Pinpoint the cell where the given text exists, returning its [x, y] midpoint coordinate. 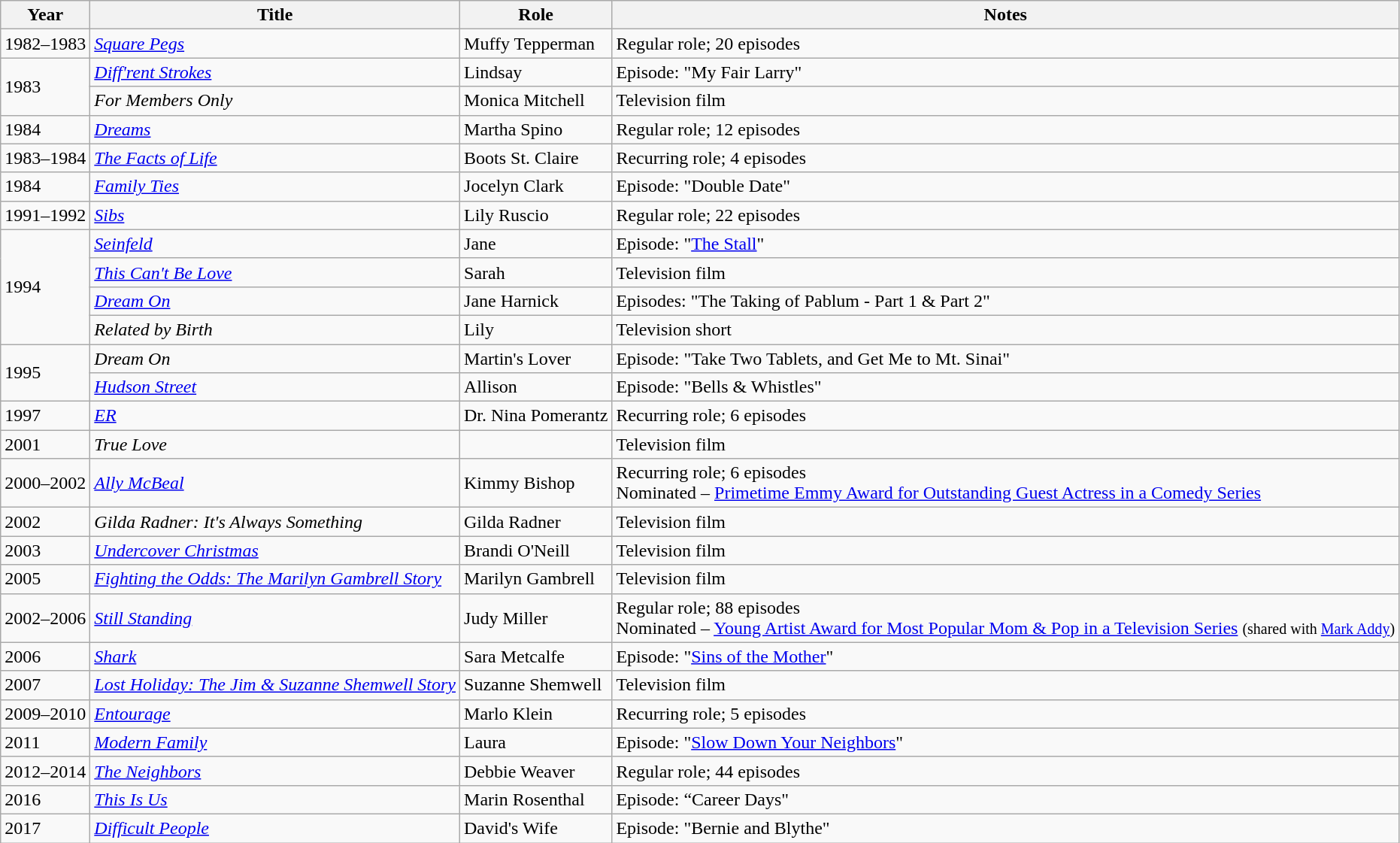
Undercover Christmas [275, 550]
Regular role; 44 episodes [1006, 771]
Jocelyn Clark [536, 186]
Entourage [275, 714]
1983 [45, 86]
1994 [45, 287]
Ally McBeal [275, 483]
Title [275, 15]
Episode: "My Fair Larry" [1006, 72]
Episode: "Bells & Whistles" [1006, 387]
Sara Metcalfe [536, 657]
This Can't Be Love [275, 272]
Martin's Lover [536, 359]
Lost Holiday: The Jim & Suzanne Shemwell Story [275, 685]
Role [536, 15]
Regular role; 20 episodes [1006, 44]
Jane [536, 244]
Family Ties [275, 186]
Sarah [536, 272]
Episode: “Career Days" [1006, 799]
1991–1992 [45, 215]
Dreams [275, 129]
Marilyn Gambrell [536, 579]
2017 [45, 828]
2000–2002 [45, 483]
2003 [45, 550]
Television short [1006, 329]
2005 [45, 579]
1997 [45, 416]
Monica Mitchell [536, 101]
Recurring role; 5 episodes [1006, 714]
Year [45, 15]
Recurring role; 6 episodes [1006, 416]
Marlo Klein [536, 714]
1995 [45, 373]
Lily [536, 329]
This Is Us [275, 799]
Episode: "The Stall" [1006, 244]
The Neighbors [275, 771]
Recurring role; 6 episodesNominated – Primetime Emmy Award for Outstanding Guest Actress in a Comedy Series [1006, 483]
2009–2010 [45, 714]
2002–2006 [45, 618]
Muffy Tepperman [536, 44]
Suzanne Shemwell [536, 685]
Brandi O'Neill [536, 550]
The Facts of Life [275, 158]
1982–1983 [45, 44]
Marin Rosenthal [536, 799]
Related by Birth [275, 329]
2002 [45, 522]
Regular role; 12 episodes [1006, 129]
Episode: "Bernie and Blythe" [1006, 828]
Shark [275, 657]
Laura [536, 742]
2006 [45, 657]
Kimmy Bishop [536, 483]
Lily Ruscio [536, 215]
Episodes: "The Taking of Pablum - Part 1 & Part 2" [1006, 301]
Allison [536, 387]
For Members Only [275, 101]
2001 [45, 444]
Recurring role; 4 episodes [1006, 158]
Debbie Weaver [536, 771]
Hudson Street [275, 387]
2007 [45, 685]
Notes [1006, 15]
David's Wife [536, 828]
Diff'rent Strokes [275, 72]
2016 [45, 799]
Judy Miller [536, 618]
Episode: "Slow Down Your Neighbors" [1006, 742]
Episode: "Sins of the Mother" [1006, 657]
Episode: "Double Date" [1006, 186]
Fighting the Odds: The Marilyn Gambrell Story [275, 579]
2012–2014 [45, 771]
1983–1984 [45, 158]
Episode: "Take Two Tablets, and Get Me to Mt. Sinai" [1006, 359]
Square Pegs [275, 44]
Gilda Radner [536, 522]
Martha Spino [536, 129]
Still Standing [275, 618]
Modern Family [275, 742]
Lindsay [536, 72]
Regular role; 22 episodes [1006, 215]
True Love [275, 444]
Regular role; 88 episodes Nominated – Young Artist Award for Most Popular Mom & Pop in a Television Series (shared with Mark Addy) [1006, 618]
Gilda Radner: It's Always Something [275, 522]
Difficult People [275, 828]
Sibs [275, 215]
Dr. Nina Pomerantz [536, 416]
Boots St. Claire [536, 158]
Seinfeld [275, 244]
Jane Harnick [536, 301]
2011 [45, 742]
ER [275, 416]
